Capture the cell that displays the provided text and extract its (x, y) central coordinate. 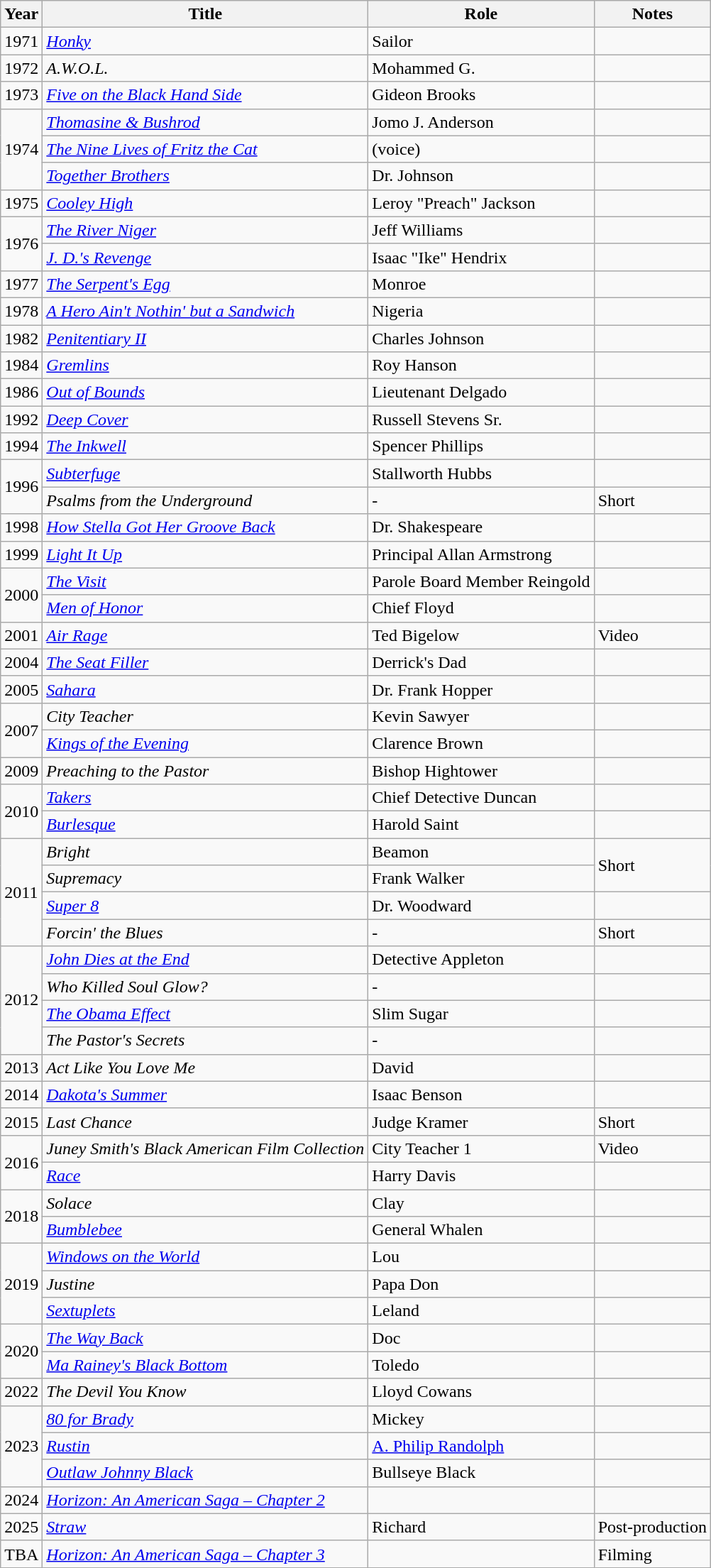
Psalms from the Underground (206, 500)
1999 (21, 554)
1974 (21, 149)
Mohammed G. (481, 68)
The Way Back (206, 1338)
Lieutenant Delgado (481, 393)
1973 (21, 95)
Ma Rainey's Black Bottom (206, 1365)
Bumblebee (206, 1230)
Dr. Frank Hopper (481, 689)
Horizon: An American Saga – Chapter 2 (206, 1500)
2024 (21, 1500)
1984 (21, 366)
2009 (21, 770)
Honky (206, 41)
David (481, 1068)
The Seat Filler (206, 662)
Thomasine & Bushrod (206, 122)
2012 (21, 1000)
Year (21, 14)
Leroy "Preach" Jackson (481, 203)
Dakota's Summer (206, 1095)
Race (206, 1175)
2018 (21, 1217)
Gremlins (206, 366)
Bright (206, 852)
Derrick's Dad (481, 662)
Last Chance (206, 1122)
Slim Sugar (481, 1014)
Chief Floyd (481, 608)
2007 (21, 730)
Principal Allan Armstrong (481, 554)
Judge Kramer (481, 1122)
Sahara (206, 689)
Five on the Black Hand Side (206, 95)
2022 (21, 1392)
2020 (21, 1352)
Kings of the Evening (206, 743)
Russell Stevens Sr. (481, 420)
1978 (21, 311)
1996 (21, 487)
A.W.O.L. (206, 68)
Cooley High (206, 203)
1982 (21, 339)
J. D.'s Revenge (206, 257)
Out of Bounds (206, 393)
John Dies at the End (206, 960)
1977 (21, 284)
City Teacher (206, 716)
Dr. Shakespeare (481, 527)
TBA (21, 1554)
2000 (21, 595)
Frank Walker (481, 879)
Super 8 (206, 906)
Detective Appleton (481, 960)
Horizon: An American Saga – Chapter 3 (206, 1554)
The Devil You Know (206, 1392)
Doc (481, 1338)
Richard (481, 1527)
Takers (206, 798)
1976 (21, 243)
The River Niger (206, 230)
Papa Don (481, 1284)
Mickey (481, 1419)
The Nine Lives of Fritz the Cat (206, 149)
1986 (21, 393)
Lloyd Cowans (481, 1392)
Jeff Williams (481, 230)
2014 (21, 1095)
Solace (206, 1203)
A. Philip Randolph (481, 1446)
Dr. Woodward (481, 906)
Spencer Phillips (481, 446)
Who Killed Soul Glow? (206, 987)
Isaac Benson (481, 1095)
1994 (21, 446)
Beamon (481, 852)
The Obama Effect (206, 1014)
Ted Bigelow (481, 635)
Clay (481, 1203)
Title (206, 14)
2023 (21, 1446)
Bishop Hightower (481, 770)
Act Like You Love Me (206, 1068)
Jomo J. Anderson (481, 122)
Harry Davis (481, 1175)
Clarence Brown (481, 743)
1971 (21, 41)
Parole Board Member Reingold (481, 581)
1998 (21, 527)
Outlaw Johnny Black (206, 1473)
Post-production (652, 1527)
2005 (21, 689)
Justine (206, 1284)
2025 (21, 1527)
Light It Up (206, 554)
Together Brothers (206, 176)
Role (481, 14)
Sextuplets (206, 1311)
Rustin (206, 1446)
Toledo (481, 1365)
Dr. Johnson (481, 176)
Subterfuge (206, 473)
2019 (21, 1284)
General Whalen (481, 1230)
Filming (652, 1554)
Kevin Sawyer (481, 716)
A Hero Ain't Nothin' but a Sandwich (206, 311)
The Serpent's Egg (206, 284)
Isaac "Ike" Hendrix (481, 257)
Preaching to the Pastor (206, 770)
The Inkwell (206, 446)
Lou (481, 1257)
2001 (21, 635)
Notes (652, 14)
Roy Hanson (481, 366)
Deep Cover (206, 420)
1972 (21, 68)
80 for Brady (206, 1419)
1992 (21, 420)
Nigeria (481, 311)
Penitentiary II (206, 339)
Gideon Brooks (481, 95)
2004 (21, 662)
Monroe (481, 284)
Juney Smith's Black American Film Collection (206, 1148)
Sailor (481, 41)
Men of Honor (206, 608)
The Visit (206, 581)
City Teacher 1 (481, 1148)
2013 (21, 1068)
How Stella Got Her Groove Back (206, 527)
1975 (21, 203)
Leland (481, 1311)
Charles Johnson (481, 339)
Supremacy (206, 879)
2010 (21, 811)
Chief Detective Duncan (481, 798)
2011 (21, 892)
The Pastor's Secrets (206, 1041)
Windows on the World (206, 1257)
Stallworth Hubbs (481, 473)
Harold Saint (481, 825)
(voice) (481, 149)
Forcin' the Blues (206, 933)
2015 (21, 1122)
Burlesque (206, 825)
Straw (206, 1527)
Air Rage (206, 635)
2016 (21, 1162)
Bullseye Black (481, 1473)
